Return the [x, y] coordinate for the center point of the cell that contains the specified text.  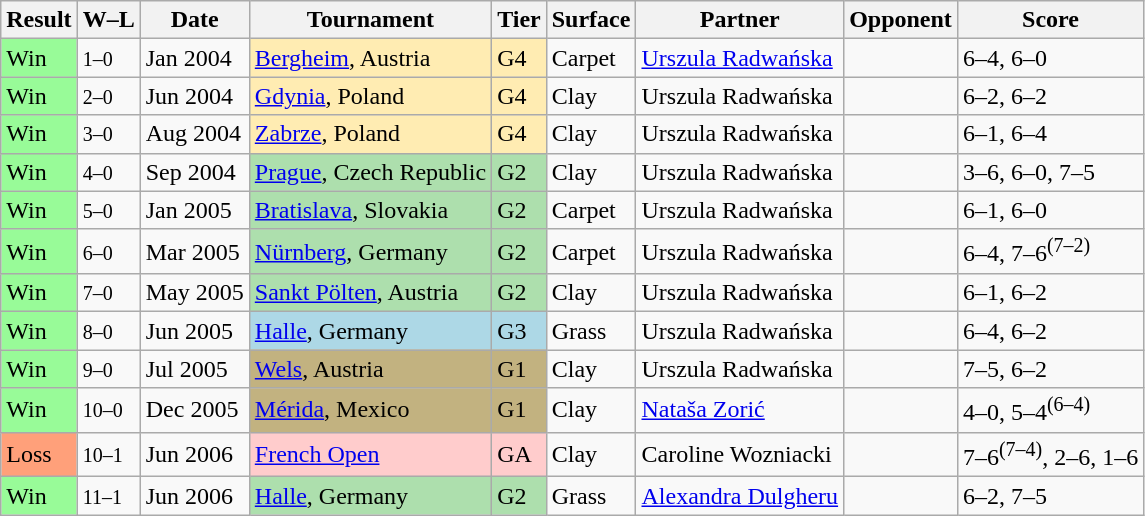
7–6(7–4), 2–6, 1–6 [1050, 454]
Surface [591, 20]
Tournament [370, 20]
Jul 2005 [194, 369]
8–0 [108, 331]
4–0, 5–4(6–4) [1050, 410]
Prague, Czech Republic [370, 172]
4–0 [108, 172]
Partner [740, 20]
Zabrze, Poland [370, 134]
6–4, 6–2 [1050, 331]
Date [194, 20]
10–0 [108, 410]
11–1 [108, 496]
W–L [108, 20]
10–1 [108, 454]
Wels, Austria [370, 369]
6–0 [108, 252]
GA [520, 454]
5–0 [108, 210]
1–0 [108, 58]
6–2, 6–2 [1050, 96]
Jan 2005 [194, 210]
7–0 [108, 293]
6–2, 7–5 [1050, 496]
Bergheim, Austria [370, 58]
Loss [39, 454]
Sankt Pölten, Austria [370, 293]
Nataša Zorić [740, 410]
Jan 2004 [194, 58]
Mar 2005 [194, 252]
Nürnberg, Germany [370, 252]
6–4, 6–0 [1050, 58]
6–1, 6–4 [1050, 134]
2–0 [108, 96]
6–1, 6–2 [1050, 293]
May 2005 [194, 293]
9–0 [108, 369]
Caroline Wozniacki [740, 454]
3–6, 6–0, 7–5 [1050, 172]
Gdynia, Poland [370, 96]
7–5, 6–2 [1050, 369]
3–0 [108, 134]
Jun 2004 [194, 96]
G3 [520, 331]
Opponent [901, 20]
Result [39, 20]
Dec 2005 [194, 410]
6–4, 7–6(7–2) [1050, 252]
Sep 2004 [194, 172]
Alexandra Dulgheru [740, 496]
French Open [370, 454]
Jun 2005 [194, 331]
Score [1050, 20]
Aug 2004 [194, 134]
Bratislava, Slovakia [370, 210]
Mérida, Mexico [370, 410]
6–1, 6–0 [1050, 210]
Tier [520, 20]
